Return (x, y) of the center of cell containing provided text 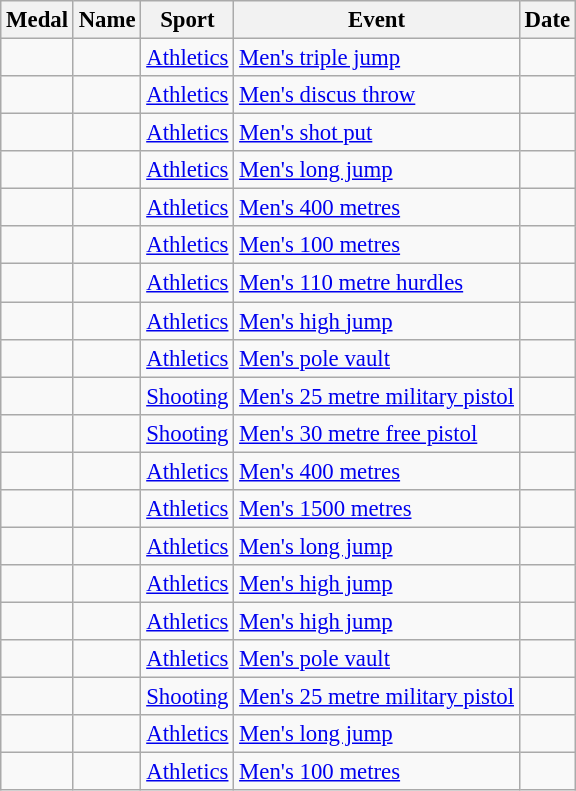
Men's 30 metre free pistol (377, 433)
Men's 110 metre hurdles (377, 283)
Name (107, 20)
Men's discus throw (377, 95)
Men's triple jump (377, 58)
Medal (38, 20)
Men's 1500 metres (377, 509)
Men's shot put (377, 133)
Event (377, 20)
Sport (188, 20)
Date (547, 20)
